For the text-containing cell, return its midpoint in [X, Y] coordinate format. 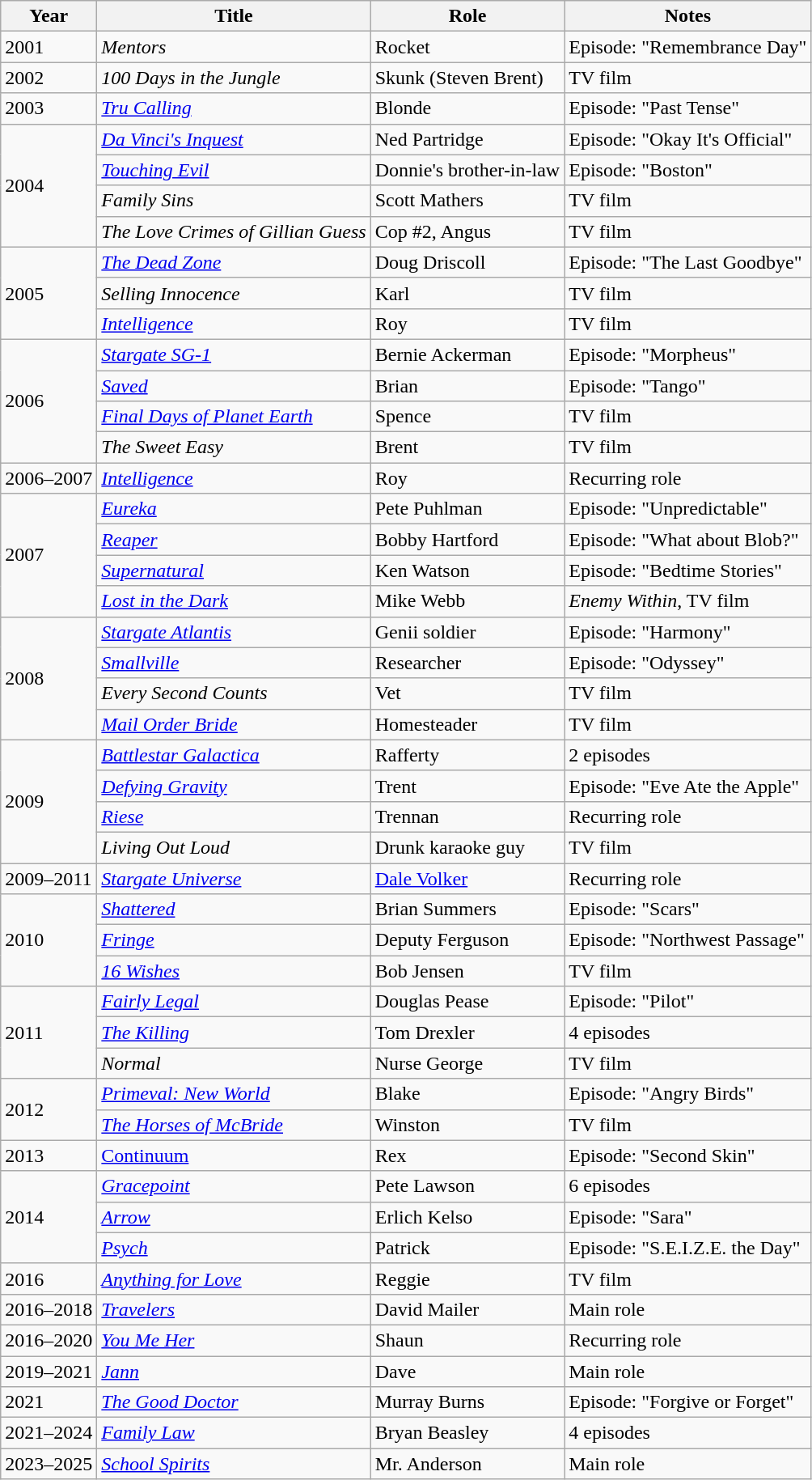
2 episodes [687, 755]
Episode: "Odyssey" [687, 663]
Episode: "The Last Goodbye" [687, 262]
Nurse George [467, 1063]
2006 [49, 401]
Patrick [467, 1248]
Episode: "Pilot" [687, 1002]
Episode: "Northwest Passage" [687, 940]
2010 [49, 940]
2016–2018 [49, 1309]
Battlestar Galactica [234, 755]
2009–2011 [49, 878]
Brian Summers [467, 910]
Da Vinci's Inquest [234, 139]
Defying Gravity [234, 786]
Mentors [234, 47]
16 Wishes [234, 971]
2023–2025 [49, 1464]
The Good Doctor [234, 1402]
2021 [49, 1402]
Episode: "Second Skin" [687, 1156]
Normal [234, 1063]
Episode: "Angry Birds" [687, 1094]
Every Second Counts [234, 693]
Drunk karaoke guy [467, 847]
2005 [49, 293]
Episode: "Scars" [687, 910]
2021–2024 [49, 1433]
Mr. Anderson [467, 1464]
2009 [49, 801]
2013 [49, 1156]
Pete Lawson [467, 1186]
Winston [467, 1125]
Episode: "Morpheus" [687, 354]
2016 [49, 1279]
Final Days of Planet Earth [234, 417]
2001 [49, 47]
Stargate Atlantis [234, 632]
The Horses of McBride [234, 1125]
Fringe [234, 940]
Bernie Ackerman [467, 354]
Fairly Legal [234, 1002]
Episode: "Past Tense" [687, 108]
6 episodes [687, 1186]
Ned Partridge [467, 139]
Episode: "Sara" [687, 1217]
Living Out Loud [234, 847]
Brian [467, 386]
Episode: "Eve Ate the Apple" [687, 786]
2011 [49, 1033]
Reaper [234, 540]
Skunk (Steven Brent) [467, 78]
School Spirits [234, 1464]
Trent [467, 786]
Shaun [467, 1340]
Douglas Pease [467, 1002]
Riese [234, 816]
Deputy Ferguson [467, 940]
Tom Drexler [467, 1033]
Genii soldier [467, 632]
Dave [467, 1372]
2019–2021 [49, 1372]
Title [234, 16]
Donnie's brother-in-law [467, 170]
Rex [467, 1156]
Eureka [234, 509]
2012 [49, 1109]
Blonde [467, 108]
Year [49, 16]
Selling Innocence [234, 293]
Episode: "Remembrance Day" [687, 47]
2014 [49, 1217]
Episode: "S.E.I.Z.E. the Day" [687, 1248]
Mail Order Bride [234, 724]
Reggie [467, 1279]
Travelers [234, 1309]
Episode: "Harmony" [687, 632]
2003 [49, 108]
Stargate Universe [234, 878]
Researcher [467, 663]
Continuum [234, 1156]
Episode: "Bedtime Stories" [687, 570]
Rafferty [467, 755]
Murray Burns [467, 1402]
Bobby Hartford [467, 540]
Spence [467, 417]
Rocket [467, 47]
Bryan Beasley [467, 1433]
Erlich Kelso [467, 1217]
Primeval: New World [234, 1094]
Episode: "What about Blob?" [687, 540]
Episode: "Boston" [687, 170]
Vet [467, 693]
Smallville [234, 663]
2002 [49, 78]
Bob Jensen [467, 971]
Mike Webb [467, 601]
Saved [234, 386]
Scott Mathers [467, 201]
Brent [467, 447]
Psych [234, 1248]
Enemy Within, TV film [687, 601]
2008 [49, 678]
Ken Watson [467, 570]
Notes [687, 16]
Episode: "Forgive or Forget" [687, 1402]
Touching Evil [234, 170]
Stargate SG-1 [234, 354]
The Love Crimes of Gillian Guess [234, 231]
Pete Puhlman [467, 509]
Shattered [234, 910]
Homesteader [467, 724]
Role [467, 16]
The Killing [234, 1033]
100 Days in the Jungle [234, 78]
Episode: "Unpredictable" [687, 509]
Episode: "Okay It's Official" [687, 139]
Gracepoint [234, 1186]
The Sweet Easy [234, 447]
Family Law [234, 1433]
Arrow [234, 1217]
2016–2020 [49, 1340]
Dale Volker [467, 878]
2004 [49, 185]
Family Sins [234, 201]
Jann [234, 1372]
David Mailer [467, 1309]
Blake [467, 1094]
You Me Her [234, 1340]
Tru Calling [234, 108]
2007 [49, 555]
Trennan [467, 816]
Cop #2, Angus [467, 231]
Supernatural [234, 570]
Karl [467, 293]
Anything for Love [234, 1279]
Episode: "Tango" [687, 386]
Doug Driscoll [467, 262]
Lost in the Dark [234, 601]
The Dead Zone [234, 262]
2006–2007 [49, 478]
